Determine the [x, y] coordinate at the center of the cell enclosing the given text.  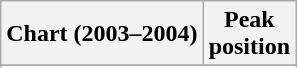
Peakposition [249, 34]
Chart (2003–2004) [102, 34]
